For the text-containing cell, return its midpoint in [X, Y] coordinate format. 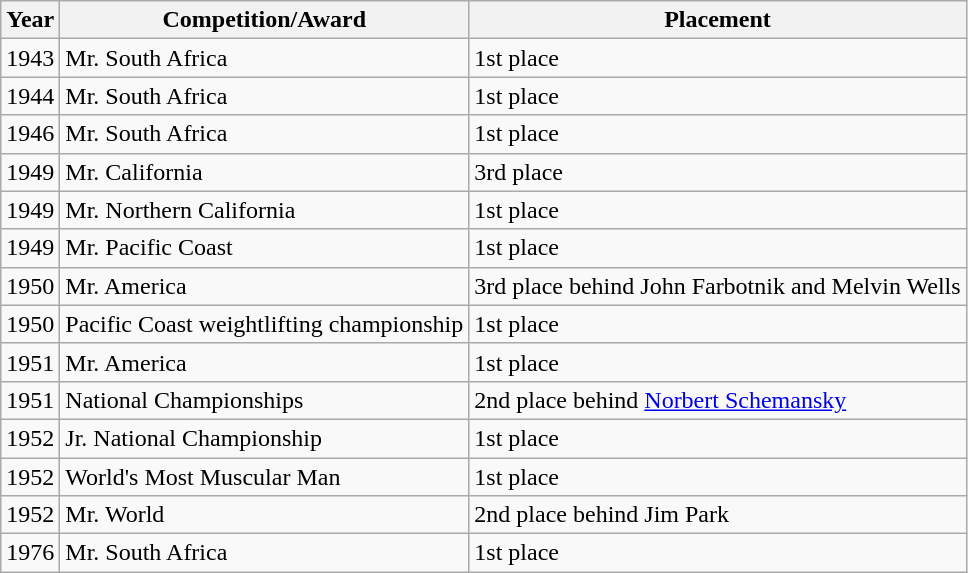
Pacific Coast weightlifting championship [264, 324]
World's Most Muscular Man [264, 477]
3rd place [718, 172]
National Championships [264, 400]
Year [30, 20]
Mr. World [264, 515]
Mr. Pacific Coast [264, 248]
Mr. Northern California [264, 210]
2nd place behind Norbert Schemansky [718, 400]
Mr. California [264, 172]
2nd place behind Jim Park [718, 515]
1944 [30, 96]
1976 [30, 553]
1946 [30, 134]
1943 [30, 58]
Placement [718, 20]
3rd place behind John Farbotnik and Melvin Wells [718, 286]
Jr. National Championship [264, 438]
Competition/Award [264, 20]
